Scan for the cell matching the given text and deliver its [x, y] coordinate at center. 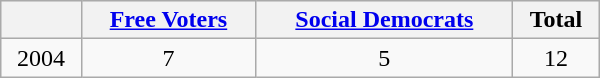
12 [556, 58]
Total [556, 20]
Free Voters [168, 20]
7 [168, 58]
2004 [41, 58]
Social Democrats [384, 20]
5 [384, 58]
